Search for the cell housing the specified text and yield its (X, Y) center coordinate. 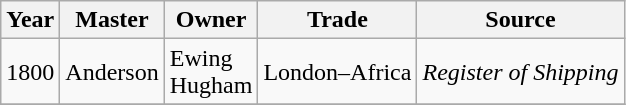
Register of Shipping (520, 72)
Source (520, 20)
London–Africa (338, 72)
Owner (211, 20)
Trade (338, 20)
Anderson (112, 72)
Master (112, 20)
1800 (30, 72)
EwingHugham (211, 72)
Year (30, 20)
